Locate the cell with the specified text and output its [X, Y] center coordinate. 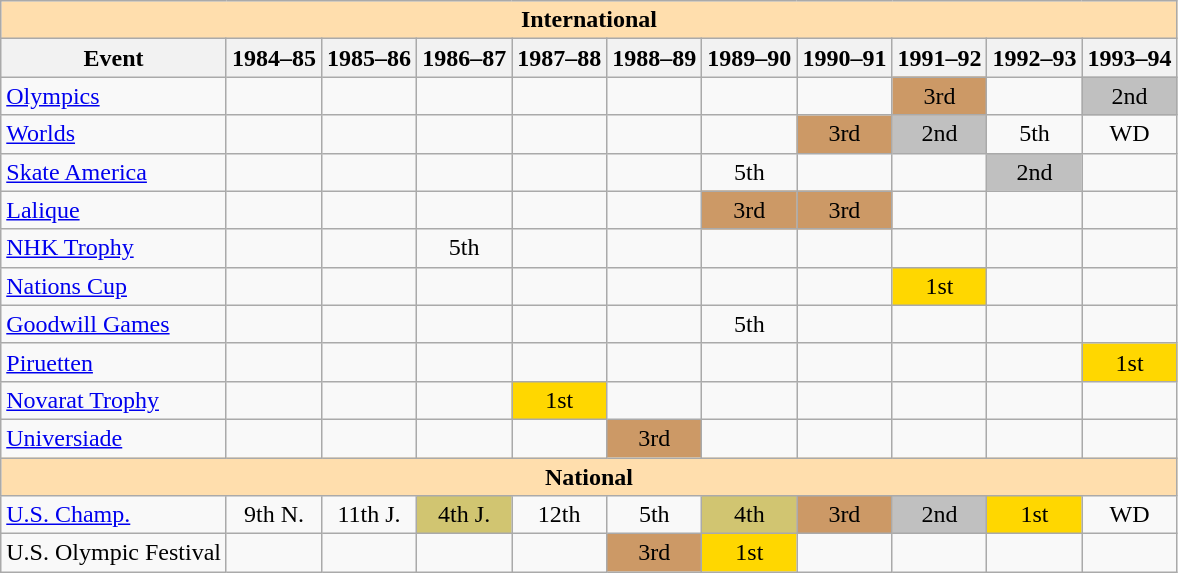
NHK Trophy [114, 248]
Universiade [114, 438]
Worlds [114, 134]
National [589, 477]
U.S. Olympic Festival [114, 553]
1992–93 [1034, 58]
1990–91 [844, 58]
1991–92 [940, 58]
Goodwill Games [114, 324]
4th [750, 515]
1993–94 [1130, 58]
1987–88 [560, 58]
11th J. [370, 515]
Novarat Trophy [114, 400]
Piruetten [114, 362]
Olympics [114, 96]
Event [114, 58]
1986–87 [464, 58]
Nations Cup [114, 286]
International [589, 20]
9th N. [274, 515]
U.S. Champ. [114, 515]
Skate America [114, 172]
1988–89 [654, 58]
1989–90 [750, 58]
1984–85 [274, 58]
12th [560, 515]
1985–86 [370, 58]
4th J. [464, 515]
Lalique [114, 210]
